Return [x, y] of the center of cell containing provided text 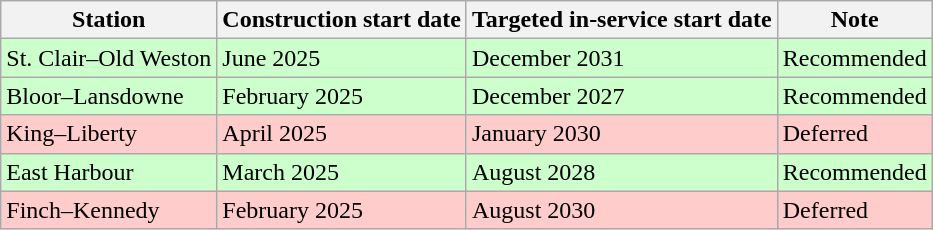
Station [109, 20]
August 2028 [622, 172]
April 2025 [342, 134]
Note [854, 20]
June 2025 [342, 58]
August 2030 [622, 210]
December 2027 [622, 96]
Bloor–Lansdowne [109, 96]
King–Liberty [109, 134]
Finch–Kennedy [109, 210]
January 2030 [622, 134]
December 2031 [622, 58]
Construction start date [342, 20]
St. Clair–Old Weston [109, 58]
Targeted in-service start date [622, 20]
East Harbour [109, 172]
March 2025 [342, 172]
